Provide the (x, y) coordinate of the cell's center where the given text is located.  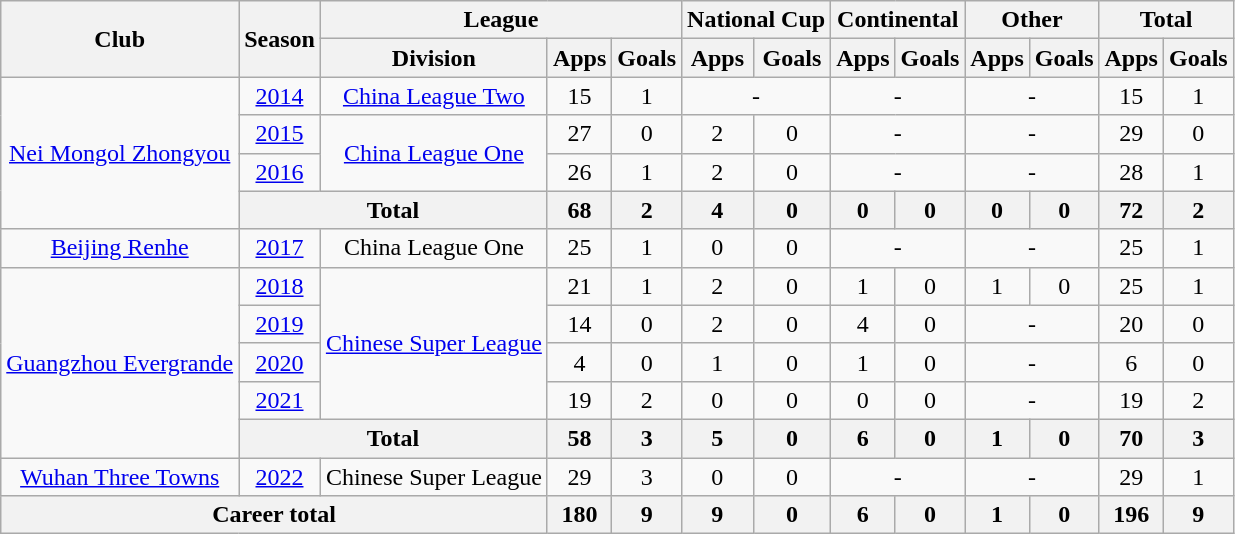
14 (579, 324)
Guangzhou Evergrande (120, 362)
Division (434, 58)
28 (1131, 172)
Wuhan Three Towns (120, 477)
180 (579, 515)
20 (1131, 324)
26 (579, 172)
5 (718, 438)
2020 (280, 362)
196 (1131, 515)
National Cup (756, 20)
2016 (280, 172)
Club (120, 39)
Beijing Renhe (120, 248)
Other (1032, 20)
21 (579, 286)
2021 (280, 400)
58 (579, 438)
Season (280, 39)
China League Two (434, 96)
2022 (280, 477)
Career total (274, 515)
Nei Mongol Zhongyou (120, 153)
League (500, 20)
68 (579, 210)
2014 (280, 96)
27 (579, 134)
2019 (280, 324)
2018 (280, 286)
2017 (280, 248)
70 (1131, 438)
Continental (898, 20)
72 (1131, 210)
2015 (280, 134)
